Pinpoint the cell where the given text exists, returning its (x, y) midpoint coordinate. 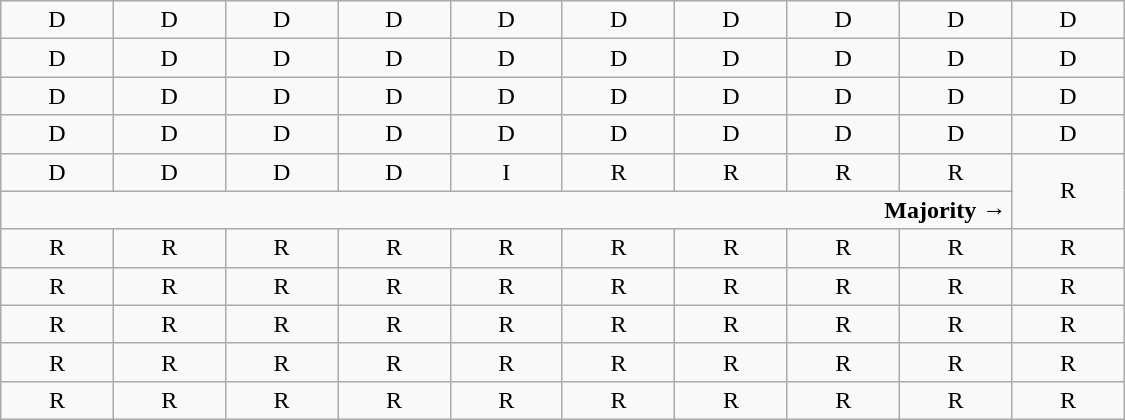
I (506, 172)
Majority → (506, 210)
